From the cell containing the given text, extract its center point as [X, Y] coordinate. 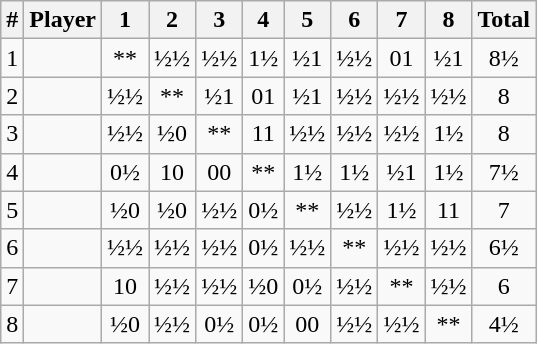
# [12, 20]
8½ [504, 58]
Total [504, 20]
7½ [504, 172]
6½ [504, 248]
4½ [504, 324]
Player [63, 20]
